Capture the cell that displays the provided text and extract its [x, y] central coordinate. 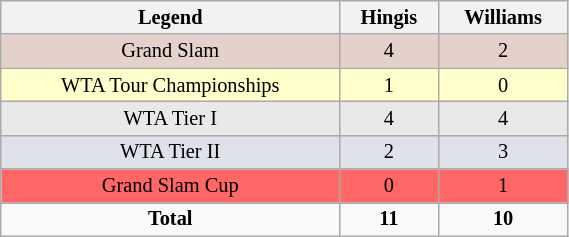
11 [389, 219]
Total [170, 219]
10 [503, 219]
Grand Slam [170, 51]
Grand Slam Cup [170, 186]
WTA Tier I [170, 118]
WTA Tier II [170, 152]
Williams [503, 17]
WTA Tour Championships [170, 85]
Legend [170, 17]
Hingis [389, 17]
3 [503, 152]
